Find where the given text appears and provide that cell's center as (X, Y) coordinate. 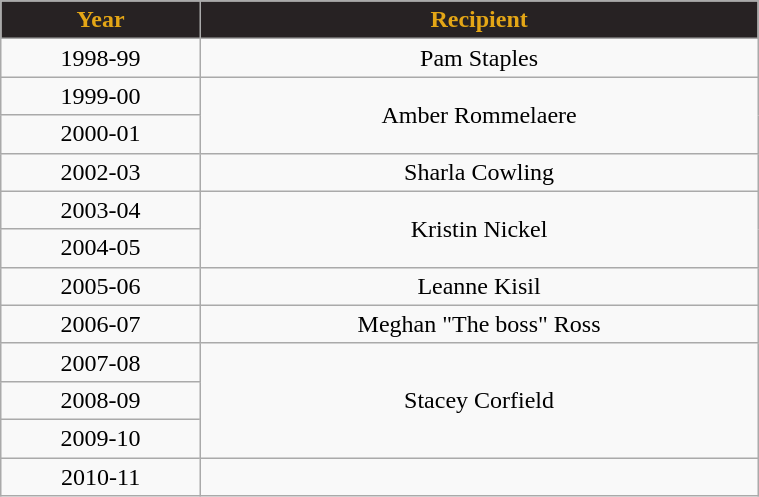
Stacey Corfield (478, 400)
2005-06 (101, 286)
1999-00 (101, 96)
Year (101, 20)
2002-03 (101, 172)
2006-07 (101, 324)
2003-04 (101, 210)
Leanne Kisil (478, 286)
Amber Rommelaere (478, 115)
Pam Staples (478, 58)
2000-01 (101, 134)
2010-11 (101, 477)
1998-99 (101, 58)
Sharla Cowling (478, 172)
2004-05 (101, 248)
Recipient (478, 20)
2008-09 (101, 400)
Meghan "The boss" Ross (478, 324)
2009-10 (101, 438)
Kristin Nickel (478, 229)
2007-08 (101, 362)
